Search for the cell housing the specified text and yield its (x, y) center coordinate. 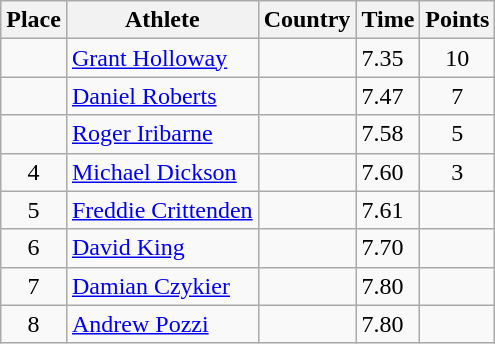
4 (34, 172)
Roger Iribarne (162, 134)
10 (458, 58)
Time (388, 20)
7.47 (388, 96)
Athlete (162, 20)
Michael Dickson (162, 172)
Damian Czykier (162, 286)
8 (34, 324)
Daniel Roberts (162, 96)
7.61 (388, 210)
3 (458, 172)
6 (34, 248)
Place (34, 20)
7.70 (388, 248)
Points (458, 20)
Freddie Crittenden (162, 210)
Country (307, 20)
7.58 (388, 134)
David King (162, 248)
7.60 (388, 172)
Grant Holloway (162, 58)
7.35 (388, 58)
Andrew Pozzi (162, 324)
